Find where the given text appears and provide that cell's center as (X, Y) coordinate. 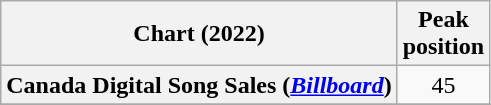
Canada Digital Song Sales (Billboard) (199, 85)
Peakposition (443, 34)
45 (443, 85)
Chart (2022) (199, 34)
